Identify which cell holds the provided text, then report its (x, y) central coordinate. 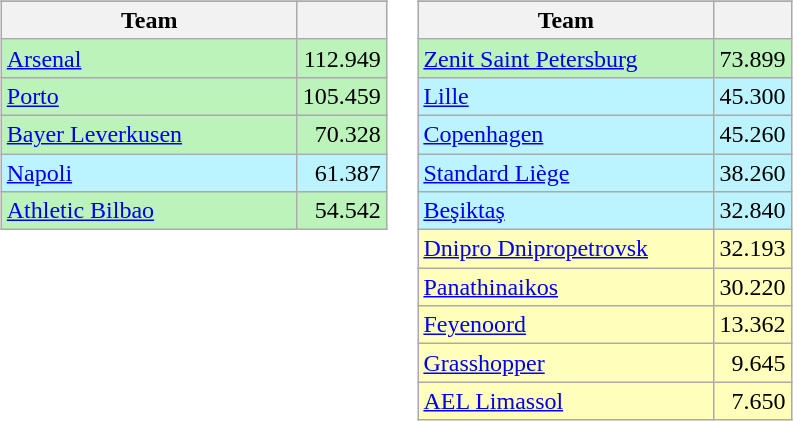
70.328 (342, 134)
7.650 (752, 401)
112.949 (342, 58)
Beşiktaş (566, 211)
30.220 (752, 287)
73.899 (752, 58)
Panathinaikos (566, 287)
Grasshopper (566, 363)
Dnipro Dnipropetrovsk (566, 249)
45.260 (752, 134)
Standard Liège (566, 173)
32.193 (752, 249)
61.387 (342, 173)
Feyenoord (566, 325)
9.645 (752, 363)
Arsenal (149, 58)
Napoli (149, 173)
45.300 (752, 96)
AEL Limassol (566, 401)
105.459 (342, 96)
Porto (149, 96)
13.362 (752, 325)
Copenhagen (566, 134)
Lille (566, 96)
Athletic Bilbao (149, 211)
32.840 (752, 211)
54.542 (342, 211)
Bayer Leverkusen (149, 134)
38.260 (752, 173)
Zenit Saint Petersburg (566, 58)
